Output the (x, y) coordinate of the center of the cell containing the given text.  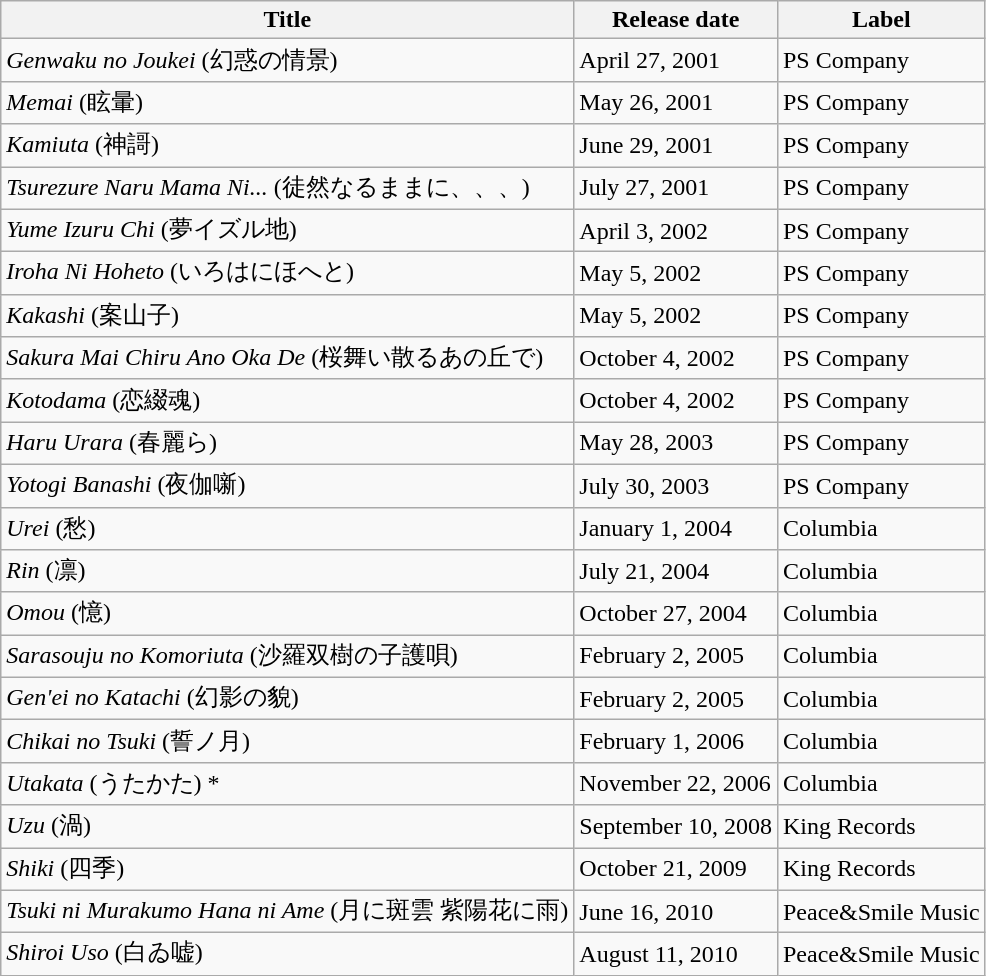
Memai (眩暈) (288, 102)
Haru Urara (春麗ら) (288, 444)
Kakashi (案山子) (288, 316)
Sarasouju no Komoriuta (沙羅双樹の子護唄) (288, 656)
Urei (愁) (288, 528)
Shiroi Uso (白ゐ嘘) (288, 954)
January 1, 2004 (676, 528)
Uzu (渦) (288, 826)
Shiki (四季) (288, 870)
Tsurezure Naru Mama Ni... (徒然なるままに、、、) (288, 188)
Label (881, 20)
Sakura Mai Chiru Ano Oka De (桜舞い散るあの丘で) (288, 358)
Tsuki ni Murakumo Hana ni Ame (月に斑雲 紫陽花に雨) (288, 912)
August 11, 2010 (676, 954)
Utakata (うたかた) * (288, 784)
Kotodama (恋綴魂) (288, 400)
April 3, 2002 (676, 230)
Release date (676, 20)
July 21, 2004 (676, 572)
October 27, 2004 (676, 614)
February 1, 2006 (676, 742)
Title (288, 20)
November 22, 2006 (676, 784)
September 10, 2008 (676, 826)
October 21, 2009 (676, 870)
Rin (凛) (288, 572)
May 28, 2003 (676, 444)
June 16, 2010 (676, 912)
May 26, 2001 (676, 102)
Chikai no Tsuki (誓ノ月) (288, 742)
July 30, 2003 (676, 486)
Gen'ei no Katachi (幻影の貌) (288, 698)
Yume Izuru Chi (夢イズル地) (288, 230)
Iroha Ni Hoheto (いろはにほへと) (288, 274)
Yotogi Banashi (夜伽噺) (288, 486)
Omou (憶) (288, 614)
June 29, 2001 (676, 146)
Genwaku no Joukei (幻惑の情景) (288, 60)
July 27, 2001 (676, 188)
Kamiuta (神謌) (288, 146)
April 27, 2001 (676, 60)
